Find where the given text appears and provide that cell's center as [x, y] coordinate. 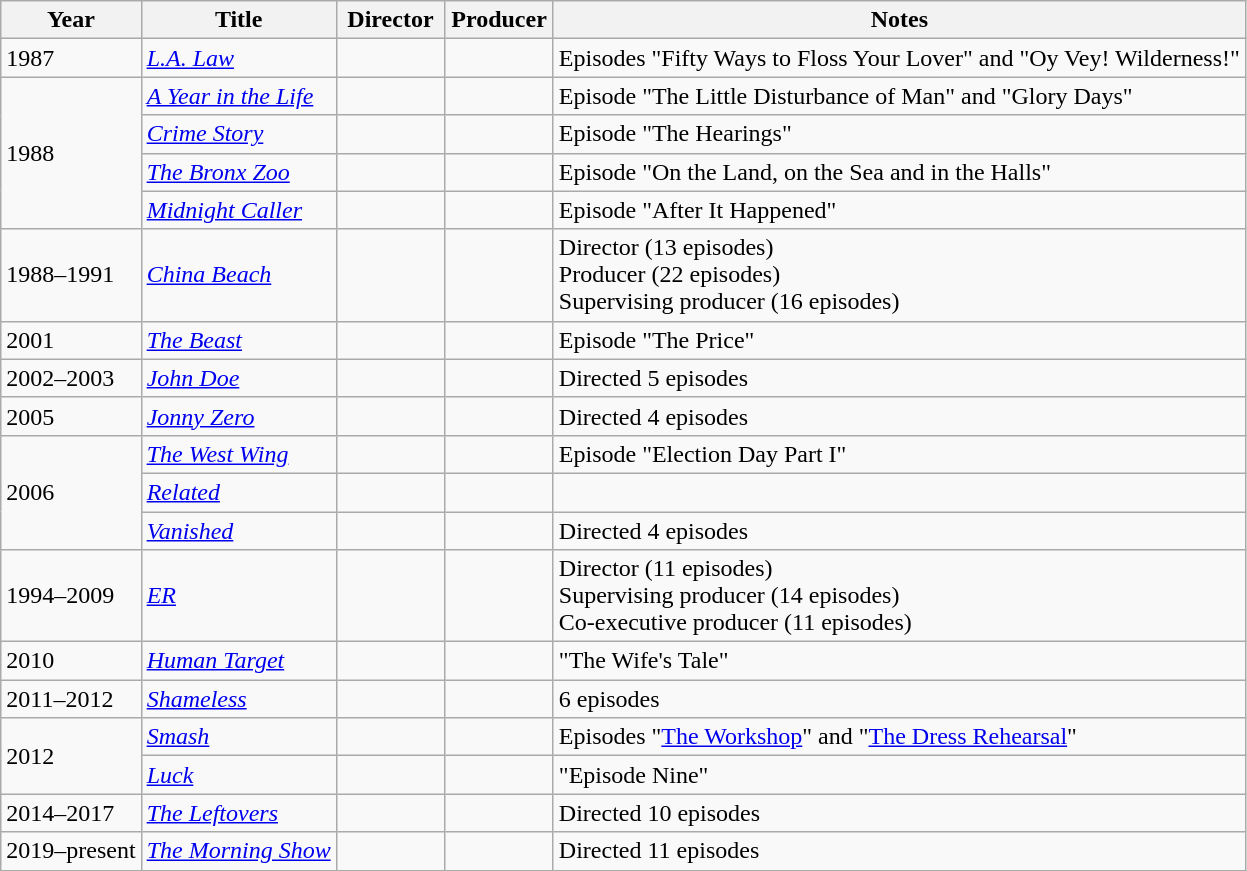
"The Wife's Tale" [899, 661]
Jonny Zero [238, 416]
Episode "The Hearings" [899, 134]
Human Target [238, 661]
2005 [71, 416]
Title [238, 20]
Crime Story [238, 134]
2019–present [71, 851]
1994–2009 [71, 596]
Notes [899, 20]
China Beach [238, 275]
Episode "The Little Disturbance of Man" and "Glory Days" [899, 96]
Episode "Election Day Part I" [899, 454]
Related [238, 492]
Shameless [238, 699]
Episodes "Fifty Ways to Floss Your Lover" and "Oy Vey! Wilderness!" [899, 58]
1987 [71, 58]
Director [390, 20]
Producer [500, 20]
A Year in the Life [238, 96]
2014–2017 [71, 813]
Directed 5 episodes [899, 378]
2002–2003 [71, 378]
2001 [71, 340]
Directed 11 episodes [899, 851]
The Morning Show [238, 851]
Director (13 episodes)Producer (22 episodes)Supervising producer (16 episodes) [899, 275]
Episode "After It Happened" [899, 210]
John Doe [238, 378]
Directed 10 episodes [899, 813]
Midnight Caller [238, 210]
Luck [238, 775]
2012 [71, 756]
2006 [71, 492]
2011–2012 [71, 699]
Year [71, 20]
1988–1991 [71, 275]
"Episode Nine" [899, 775]
Episode "On the Land, on the Sea and in the Halls" [899, 172]
The Bronx Zoo [238, 172]
Episodes "The Workshop" and "The Dress Rehearsal" [899, 737]
6 episodes [899, 699]
Episode "The Price" [899, 340]
The Leftovers [238, 813]
Smash [238, 737]
ER [238, 596]
Director (11 episodes)Supervising producer (14 episodes)Co-executive producer (11 episodes) [899, 596]
1988 [71, 153]
The Beast [238, 340]
L.A. Law [238, 58]
The West Wing [238, 454]
Vanished [238, 531]
2010 [71, 661]
